Locate the cell with the specified text and output its (X, Y) center coordinate. 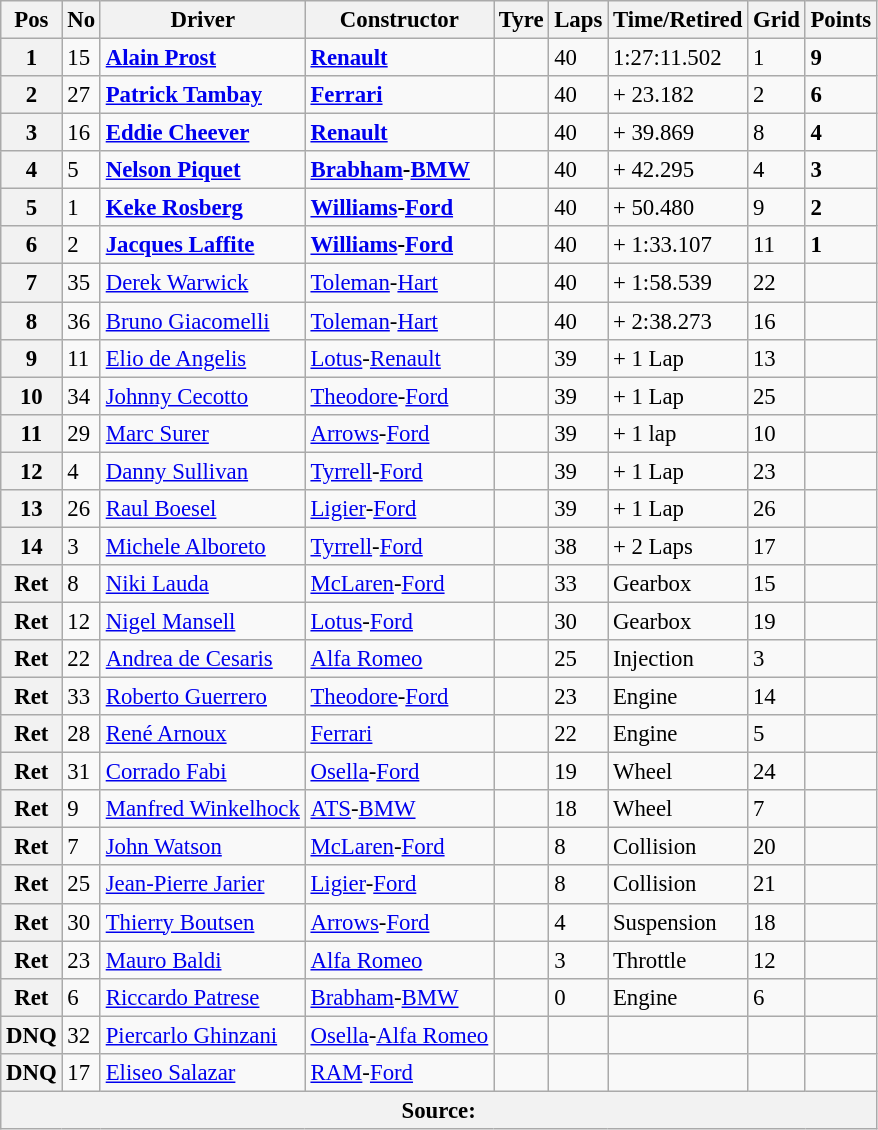
Johnny Cecotto (202, 396)
+ 1 lap (678, 433)
Nelson Piquet (202, 170)
Niki Lauda (202, 584)
Piercarlo Ghinzani (202, 1035)
35 (81, 283)
Derek Warwick (202, 283)
Alain Prost (202, 58)
RAM-Ford (399, 1073)
Manfred Winkelhock (202, 809)
+ 50.480 (678, 208)
No (81, 20)
+ 2 Laps (678, 546)
Time/Retired (678, 20)
38 (578, 546)
Points (840, 20)
Marc Surer (202, 433)
Andrea de Cesaris (202, 659)
31 (81, 772)
Jacques Laffite (202, 245)
Lotus-Ford (399, 621)
ATS-BMW (399, 809)
Bruno Giacomelli (202, 321)
27 (81, 95)
Elio de Angelis (202, 358)
32 (81, 1035)
Laps (578, 20)
Tyre (522, 20)
Lotus-Renault (399, 358)
Pos (32, 20)
Constructor (399, 20)
28 (81, 734)
20 (776, 847)
Michele Alboreto (202, 546)
Roberto Guerrero (202, 697)
29 (81, 433)
+ 23.182 (678, 95)
Driver (202, 20)
Grid (776, 20)
+ 42.295 (678, 170)
John Watson (202, 847)
Jean-Pierre Jarier (202, 885)
Source: (439, 1110)
René Arnoux (202, 734)
36 (81, 321)
Osella-Ford (399, 772)
Mauro Baldi (202, 960)
Keke Rosberg (202, 208)
Suspension (678, 922)
Nigel Mansell (202, 621)
+ 1:58.539 (678, 283)
Thierry Boutsen (202, 922)
0 (578, 997)
1:27:11.502 (678, 58)
Patrick Tambay (202, 95)
Eddie Cheever (202, 133)
Riccardo Patrese (202, 997)
Throttle (678, 960)
21 (776, 885)
+ 39.869 (678, 133)
34 (81, 396)
Danny Sullivan (202, 471)
Eliseo Salazar (202, 1073)
Injection (678, 659)
Corrado Fabi (202, 772)
Osella-Alfa Romeo (399, 1035)
Raul Boesel (202, 509)
+ 2:38.273 (678, 321)
24 (776, 772)
+ 1:33.107 (678, 245)
